Output the [X, Y] coordinate of the center of the cell containing the given text.  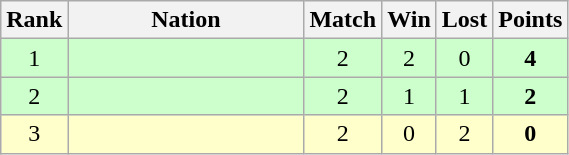
Rank [34, 20]
Lost [464, 20]
3 [34, 134]
Win [410, 20]
Nation [186, 20]
Match [343, 20]
Points [530, 20]
4 [530, 58]
